Determine the (x, y) coordinate at the center of the cell enclosing the given text.  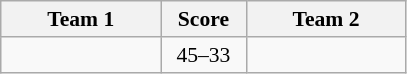
Team 2 (326, 19)
45–33 (204, 55)
Team 1 (81, 19)
Score (204, 19)
